Provide the (X, Y) coordinate of the cell's center where the given text is located.  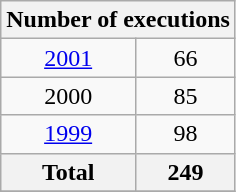
1999 (68, 134)
85 (186, 96)
Number of executions (118, 20)
249 (186, 172)
66 (186, 58)
Total (68, 172)
2000 (68, 96)
98 (186, 134)
2001 (68, 58)
